From the cell containing the given text, extract its center point as (x, y) coordinate. 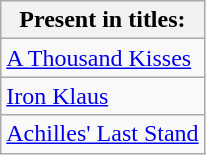
A Thousand Kisses (102, 58)
Iron Klaus (102, 96)
Present in titles: (102, 20)
Achilles' Last Stand (102, 134)
